Extract the (x, y) coordinate from the center of the cell holding the provided text.  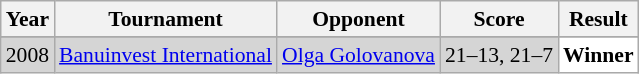
21–13, 21–7 (499, 55)
Tournament (166, 19)
Opponent (358, 19)
Score (499, 19)
Year (28, 19)
2008 (28, 55)
Banuinvest International (166, 55)
Olga Golovanova (358, 55)
Winner (598, 55)
Result (598, 19)
